Pinpoint the cell where the given text exists, returning its [X, Y] midpoint coordinate. 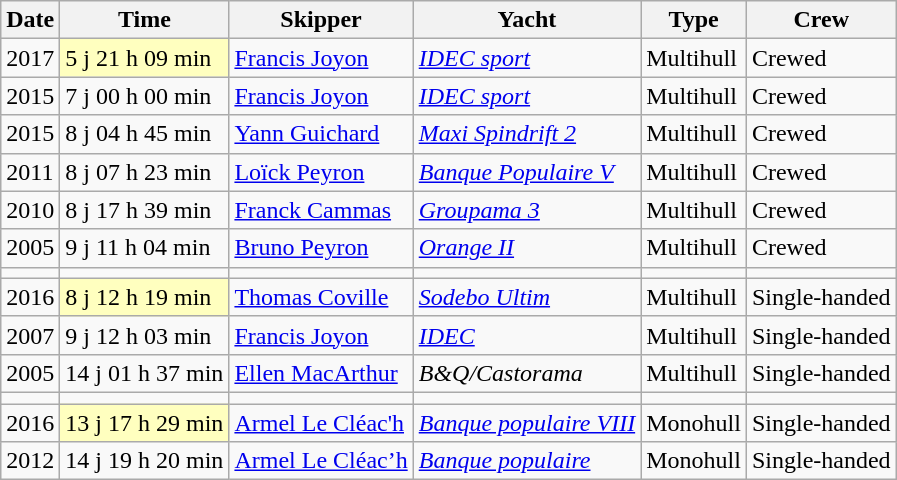
9 j 12 h 03 min [144, 335]
Loïck Peyron [321, 172]
8 j 07 h 23 min [144, 172]
Orange II [526, 248]
IDEC [526, 335]
2011 [30, 172]
Franck Cammas [321, 210]
Date [30, 20]
B&Q/Castorama [526, 373]
Yann Guichard [321, 134]
14 j 19 h 20 min [144, 461]
Type [694, 20]
2010 [30, 210]
Yacht [526, 20]
2017 [30, 58]
Groupama 3 [526, 210]
Crew [821, 20]
13 j 17 h 29 min [144, 423]
Banque Populaire V [526, 172]
Maxi Spindrift 2 [526, 134]
9 j 11 h 04 min [144, 248]
Skipper [321, 20]
5 j 21 h 09 min [144, 58]
8 j 12 h 19 min [144, 297]
8 j 04 h 45 min [144, 134]
Armel Le Cléac'h [321, 423]
2007 [30, 335]
Sodebo Ultim [526, 297]
Ellen MacArthur [321, 373]
Bruno Peyron [321, 248]
Time [144, 20]
Banque populaire VIII [526, 423]
2012 [30, 461]
8 j 17 h 39 min [144, 210]
7 j 00 h 00 min [144, 96]
Banque populaire [526, 461]
Armel Le Cléac’h [321, 461]
Thomas Coville [321, 297]
14 j 01 h 37 min [144, 373]
